From the cell containing the given text, extract its center point as (X, Y) coordinate. 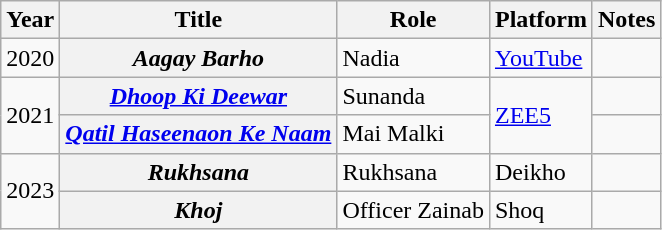
Title (198, 20)
ZEE5 (540, 115)
Sunanda (414, 96)
Shoq (540, 210)
Dhoop Ki Deewar (198, 96)
Qatil Haseenaon Ke Naam (198, 134)
YouTube (540, 58)
Notes (626, 20)
2020 (30, 58)
Officer Zainab (414, 210)
Platform (540, 20)
2021 (30, 115)
Deikho (540, 172)
Role (414, 20)
2023 (30, 191)
Nadia (414, 58)
Mai Malki (414, 134)
Aagay Barho (198, 58)
Year (30, 20)
Khoj (198, 210)
